Find where the given text appears and provide that cell's center as (X, Y) coordinate. 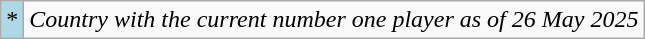
* (12, 20)
Country with the current number one player as of 26 May 2025 (334, 20)
